Locate the cell with the specified text and output its [X, Y] center coordinate. 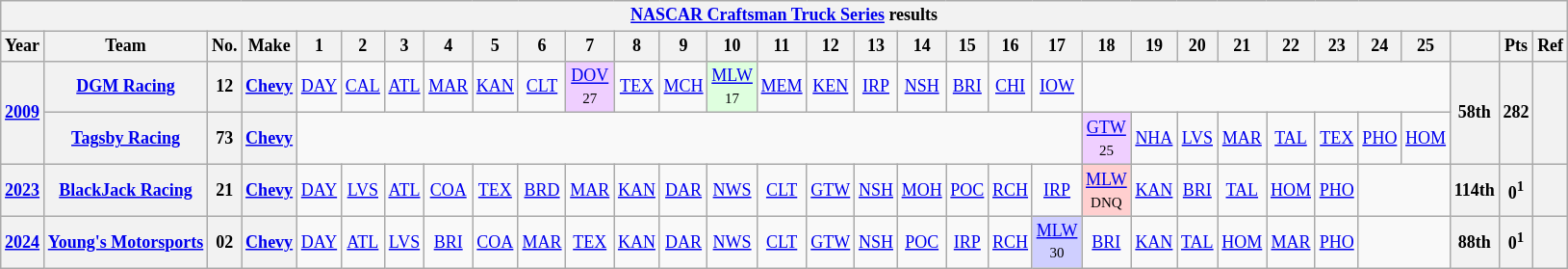
2009 [23, 112]
5 [496, 46]
CHI [1011, 87]
25 [1427, 46]
BlackJack Racing [125, 190]
CAL [362, 87]
MCH [683, 87]
9 [683, 46]
2 [362, 46]
NHA [1154, 139]
Young's Motorsports [125, 242]
Tagsby Racing [125, 139]
15 [967, 46]
Year [23, 46]
02 [225, 242]
MLW17 [732, 87]
114th [1475, 190]
DGM Racing [125, 87]
MOH [922, 190]
73 [225, 139]
58th [1475, 112]
MLWDNQ [1107, 190]
10 [732, 46]
14 [922, 46]
IOW [1057, 87]
20 [1197, 46]
18 [1107, 46]
2024 [23, 242]
16 [1011, 46]
KEN [831, 87]
DOV27 [590, 87]
13 [876, 46]
88th [1475, 242]
MLW30 [1057, 242]
3 [404, 46]
4 [449, 46]
19 [1154, 46]
23 [1336, 46]
17 [1057, 46]
NASCAR Craftsman Truck Series results [784, 15]
Pts [1516, 46]
8 [637, 46]
1 [319, 46]
6 [542, 46]
Ref [1551, 46]
BRD [542, 190]
7 [590, 46]
GTW25 [1107, 139]
Team [125, 46]
2023 [23, 190]
24 [1380, 46]
282 [1516, 112]
Make [270, 46]
11 [782, 46]
22 [1292, 46]
MEM [782, 87]
No. [225, 46]
